Output the (x, y) coordinate of the center of the cell containing the given text.  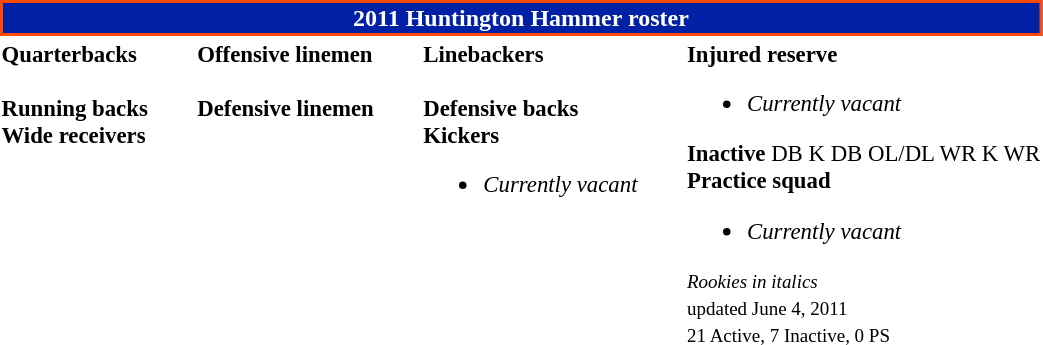
2011 Huntington Hammer roster (521, 18)
